Search for the cell housing the specified text and yield its [X, Y] center coordinate. 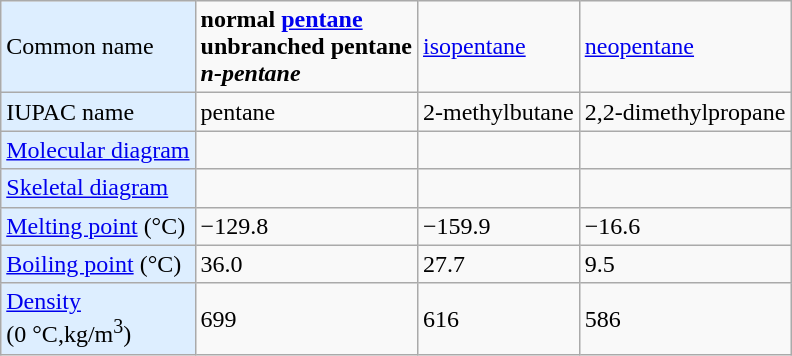
pentane [306, 112]
27.7 [499, 264]
Density(0 °C,kg/m3) [98, 319]
Molecular diagram [98, 150]
−159.9 [499, 226]
2,2-dimethylpropane [685, 112]
neopentane [685, 47]
−16.6 [685, 226]
Boiling point (°C) [98, 264]
36.0 [306, 264]
616 [499, 319]
699 [306, 319]
Common name [98, 47]
−129.8 [306, 226]
2-methylbutane [499, 112]
9.5 [685, 264]
IUPAC name [98, 112]
586 [685, 319]
Melting point (°C) [98, 226]
normal pentaneunbranched pentanen-pentane [306, 47]
isopentane [499, 47]
Skeletal diagram [98, 188]
